Detect which cell encompasses the target text, then output its [X, Y] center coordinate. 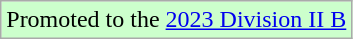
Promoted to the 2023 Division II B [176, 20]
